Extract the [x, y] coordinate from the center of the cell holding the provided text.  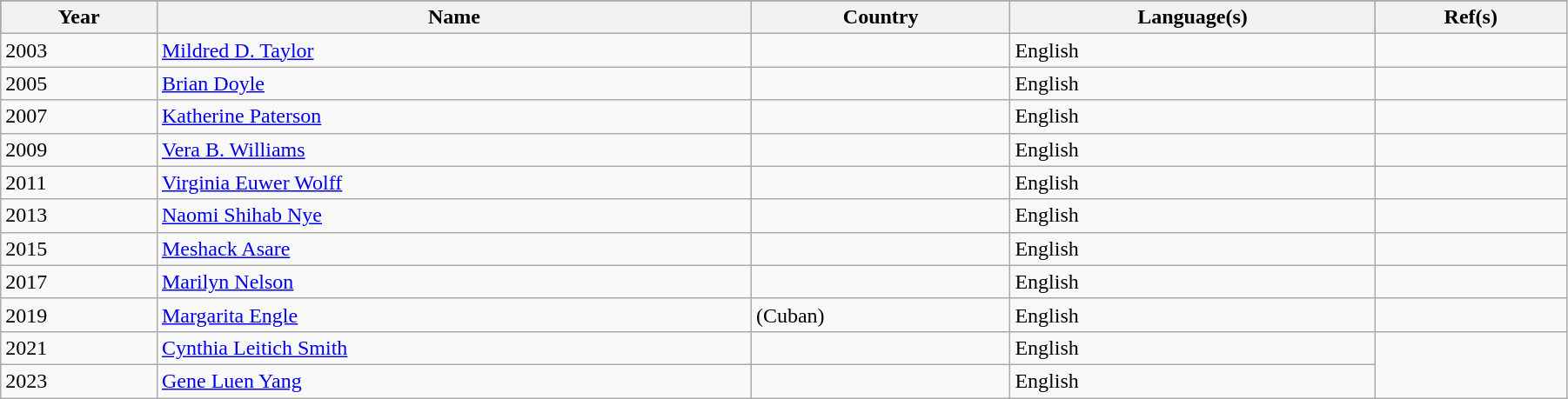
Language(s) [1192, 17]
Naomi Shihab Nye [454, 216]
Katherine Paterson [454, 116]
2005 [79, 83]
Brian Doyle [454, 83]
Name [454, 17]
(Cuban) [881, 315]
2017 [79, 282]
2013 [79, 216]
Year [79, 17]
2007 [79, 116]
2019 [79, 315]
Virginia Euwer Wolff [454, 183]
Country [881, 17]
Gene Luen Yang [454, 381]
2021 [79, 348]
Ref(s) [1471, 17]
Margarita Engle [454, 315]
2011 [79, 183]
2003 [79, 50]
Cynthia Leitich Smith [454, 348]
2015 [79, 249]
2009 [79, 150]
Meshack Asare [454, 249]
Vera B. Williams [454, 150]
2023 [79, 381]
Marilyn Nelson [454, 282]
Mildred D. Taylor [454, 50]
